From the cell containing the given text, extract its center point as (X, Y) coordinate. 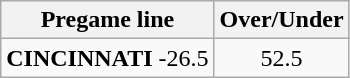
CINCINNATI -26.5 (108, 58)
Over/Under (282, 20)
52.5 (282, 58)
Pregame line (108, 20)
